Scan for the cell matching the given text and deliver its (x, y) coordinate at center. 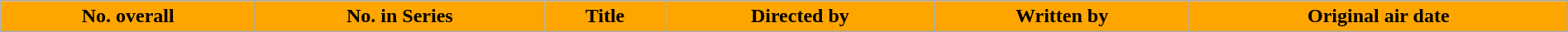
Written by (1062, 16)
Directed by (801, 16)
No. overall (128, 16)
Title (605, 16)
Original air date (1378, 16)
No. in Series (400, 16)
